Output the [x, y] coordinate of the center of the cell containing the given text.  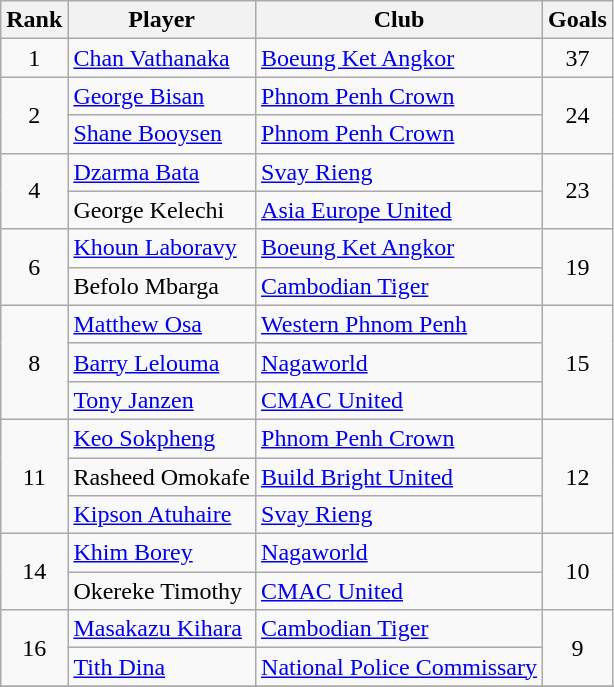
Khoun Laboravy [162, 248]
Matthew Osa [162, 324]
Barry Lelouma [162, 362]
Tith Dina [162, 667]
9 [578, 648]
16 [34, 648]
24 [578, 115]
George Kelechi [162, 210]
12 [578, 476]
Tony Janzen [162, 400]
Chan Vathanaka [162, 58]
11 [34, 476]
Kipson Atuhaire [162, 515]
4 [34, 191]
Okereke Timothy [162, 591]
23 [578, 191]
8 [34, 362]
Shane Booysen [162, 134]
Club [400, 20]
Build Bright United [400, 477]
6 [34, 267]
19 [578, 267]
Rasheed Omokafe [162, 477]
Player [162, 20]
Asia Europe United [400, 210]
George Bisan [162, 96]
15 [578, 362]
Western Phnom Penh [400, 324]
37 [578, 58]
1 [34, 58]
Goals [578, 20]
Rank [34, 20]
Befolo Mbarga [162, 286]
14 [34, 572]
Keo Sokpheng [162, 438]
National Police Commissary [400, 667]
Masakazu Kihara [162, 629]
Khim Borey [162, 553]
10 [578, 572]
Dzarma Bata [162, 172]
2 [34, 115]
